Return [x, y] of the center of cell containing provided text 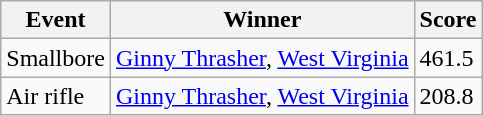
Smallbore [56, 58]
Winner [262, 20]
Score [448, 20]
Event [56, 20]
208.8 [448, 96]
Air rifle [56, 96]
461.5 [448, 58]
